Search for the cell housing the specified text and yield its (x, y) center coordinate. 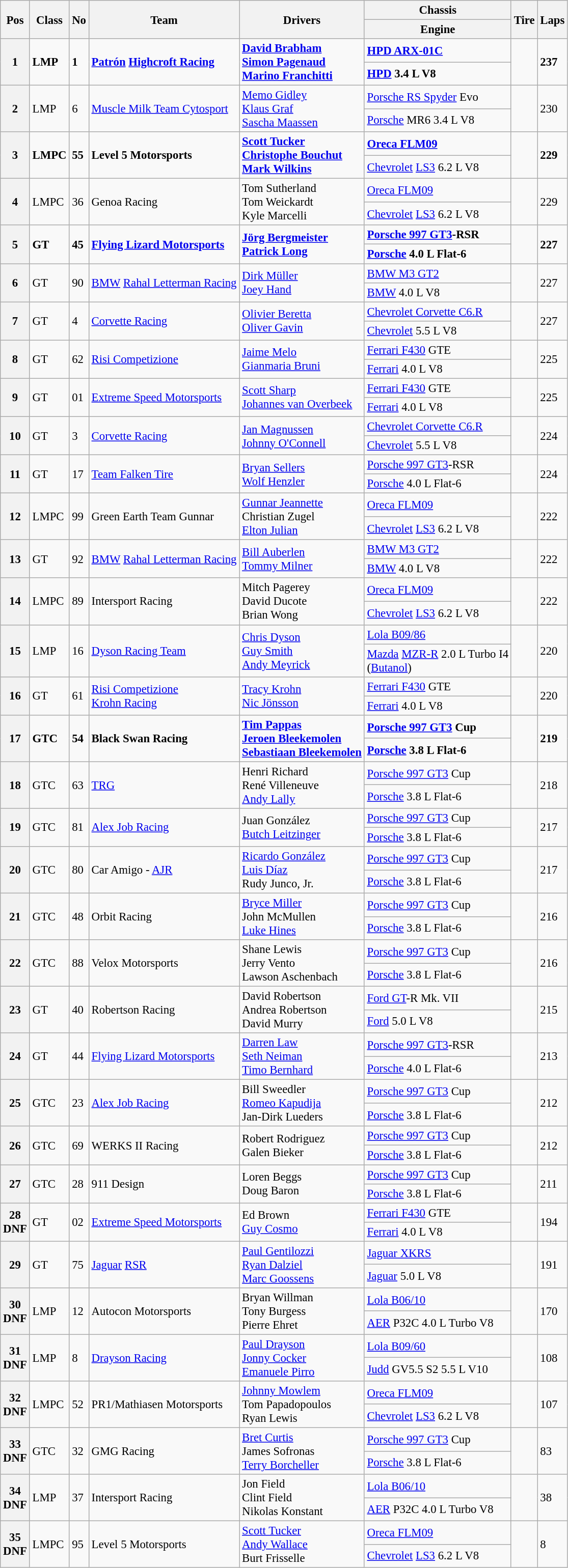
45 (79, 244)
HPD 3.4 L V8 (438, 74)
Johnny Mowlem Tom Papadopoulos Ryan Lewis (302, 1405)
92 (79, 559)
191 (552, 1265)
Green Earth Team Gunnar (164, 517)
02 (79, 1222)
22 (15, 963)
Ford 5.0 L V8 (438, 1022)
Loren Beggs Doug Baron (302, 1184)
32 (79, 1451)
Scott Tucker Christophe Bouchut Mark Wilkins (302, 155)
5 (15, 244)
107 (552, 1405)
No (79, 19)
10 (15, 436)
Olivier Beretta Oliver Gavin (302, 321)
219 (552, 739)
Darren Law Seth Neiman Timo Bernhard (302, 1056)
Paul Drayson Jonny Cocker Emanuele Pirro (302, 1358)
Shane Lewis Jerry Vento Lawson Aschenbach (302, 963)
Bryan Sellers Wolf Henzler (302, 474)
Orbit Racing (164, 917)
15 (15, 651)
Genoa Racing (164, 202)
21 (15, 917)
Robert Rodriguez Galen Bieker (302, 1145)
28DNF (15, 1222)
TRG (164, 785)
2 (15, 109)
Lola B09/86 (438, 634)
Bryce Miller John McMullen Luke Hines (302, 917)
Judd GV5.5 S2 5.5 L V10 (438, 1369)
Mitch Pagerey David Ducote Brian Wong (302, 602)
88 (79, 963)
Jon Field Clint Field Nikolas Konstant (302, 1498)
Patrón Highcroft Racing (164, 62)
75 (79, 1265)
Pos (15, 19)
194 (552, 1222)
Velox Motorsports (164, 963)
32DNF (15, 1405)
33DNF (15, 1451)
14 (15, 602)
Jaime Melo Gianmaria Bruni (302, 359)
PR1/Mathiasen Motorsports (164, 1405)
Team Falken Tire (164, 474)
237 (552, 62)
99 (79, 517)
David Brabham Simon Pagenaud Marino Franchitti (302, 62)
Jaguar RSR (164, 1265)
63 (79, 785)
Chassis (438, 10)
Laps (552, 19)
Jaguar XKRS (438, 1253)
18 (15, 785)
Risi Competizione Krohn Racing (164, 695)
28 (79, 1184)
27 (15, 1184)
44 (79, 1056)
Autocon Motorsports (164, 1311)
215 (552, 1010)
80 (79, 870)
52 (79, 1405)
81 (79, 828)
Scott Tucker Andy Wallace Burt Frisselle (302, 1545)
Gunnar Jeannette Christian Zugel Elton Julian (302, 517)
Ed Brown Guy Cosmo (302, 1222)
Bill Auberlen Tommy Milner (302, 559)
GMG Racing (164, 1451)
29 (15, 1265)
40 (79, 1010)
Mazda MZR-R 2.0 L Turbo I4(Butanol) (438, 661)
54 (79, 739)
34DNF (15, 1498)
Bill Sweedler Romeo Kapudija Jan-Dirk Lueders (302, 1103)
95 (79, 1545)
9 (15, 397)
Memo Gidley Klaus Graf Sascha Maassen (302, 109)
Bryan Willman Tony Burgess Pierre Ehret (302, 1311)
30DNF (15, 1311)
Dirk Müller Joey Hand (302, 283)
37 (79, 1498)
38 (552, 1498)
Risi Competizione (164, 359)
Engine (438, 30)
Porsche MR6 3.4 L V8 (438, 121)
911 Design (164, 1184)
7 (15, 321)
61 (79, 695)
Muscle Milk Team Cytosport (164, 109)
213 (552, 1056)
36 (79, 202)
170 (552, 1311)
Scott Sharp Johannes van Overbeek (302, 397)
35DNF (15, 1545)
Class (49, 19)
Team (164, 19)
Jörg Bergmeister Patrick Long (302, 244)
218 (552, 785)
Drivers (302, 19)
26 (15, 1145)
Ricardo González Luis Díaz Rudy Junco, Jr. (302, 870)
Lola B09/60 (438, 1346)
Jaguar 5.0 L V8 (438, 1276)
Juan González Butch Leitzinger (302, 828)
Jan Magnussen Johnny O'Connell (302, 436)
62 (79, 359)
HPD ARX-01C (438, 50)
69 (79, 1145)
Tom Sutherland Tom Weickardt Kyle Marcelli (302, 202)
WERKS II Racing (164, 1145)
Dyson Racing Team (164, 651)
108 (552, 1358)
20 (15, 870)
Car Amigo - AJR (164, 870)
Robertson Racing (164, 1010)
89 (79, 602)
Tire (524, 19)
Tim Pappas Jeroen Bleekemolen Sebastiaan Bleekemolen (302, 739)
48 (79, 917)
Henri Richard René Villeneuve Andy Lally (302, 785)
211 (552, 1184)
83 (552, 1451)
Paul Gentilozzi Ryan Dalziel Marc Goossens (302, 1265)
24 (15, 1056)
19 (15, 828)
11 (15, 474)
01 (79, 397)
31DNF (15, 1358)
Ford GT-R Mk. VII (438, 998)
230 (552, 109)
55 (79, 155)
Porsche RS Spyder Evo (438, 97)
Chris Dyson Guy Smith Andy Meyrick (302, 651)
90 (79, 283)
Tracy Krohn Nic Jönsson (302, 695)
13 (15, 559)
Bret Curtis James Sofronas Terry Borcheller (302, 1451)
Drayson Racing (164, 1358)
David Robertson Andrea Robertson David Murry (302, 1010)
25 (15, 1103)
Black Swan Racing (164, 739)
